Pinpoint the cell where the given text exists, returning its (x, y) midpoint coordinate. 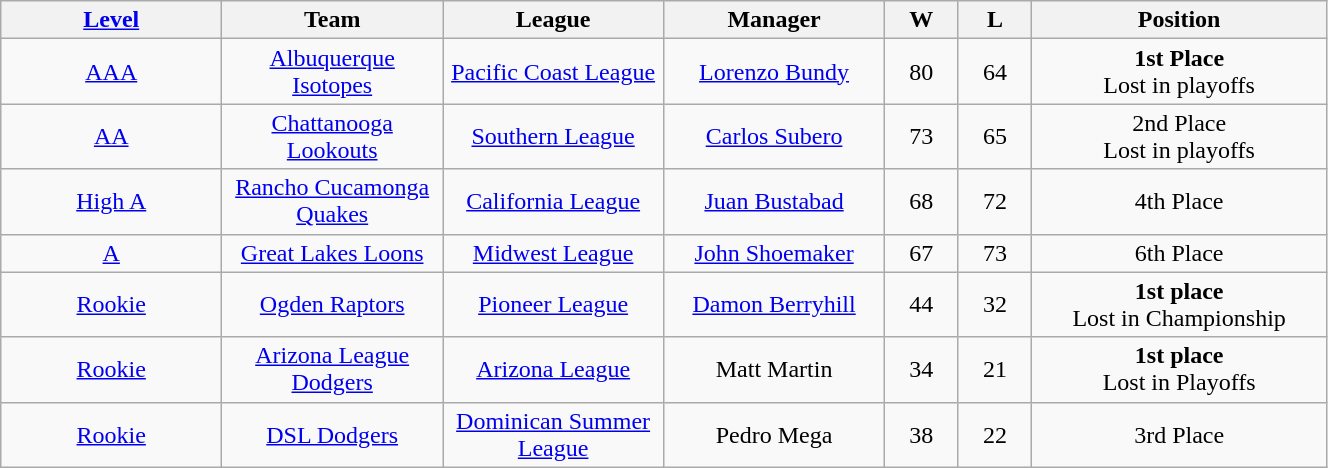
65 (995, 136)
68 (922, 202)
6th Place (1180, 253)
Albuquerque Isotopes (332, 72)
Damon Berryhill (774, 304)
32 (995, 304)
Rancho Cucamonga Quakes (332, 202)
Southern League (554, 136)
1st Place Lost in playoffs (1180, 72)
Carlos Subero (774, 136)
High A (112, 202)
38 (922, 434)
California League (554, 202)
Midwest League (554, 253)
Team (332, 20)
67 (922, 253)
1st place Lost in Championship (1180, 304)
Position (1180, 20)
Chattanooga Lookouts (332, 136)
1st place Lost in Playoffs (1180, 370)
Arizona League (554, 370)
L (995, 20)
21 (995, 370)
80 (922, 72)
22 (995, 434)
AA (112, 136)
Arizona League Dodgers (332, 370)
W (922, 20)
Great Lakes Loons (332, 253)
Matt Martin (774, 370)
64 (995, 72)
Dominican Summer League (554, 434)
Lorenzo Bundy (774, 72)
4th Place (1180, 202)
Pedro Mega (774, 434)
72 (995, 202)
Level (112, 20)
Ogden Raptors (332, 304)
DSL Dodgers (332, 434)
Manager (774, 20)
34 (922, 370)
John Shoemaker (774, 253)
2nd PlaceLost in playoffs (1180, 136)
3rd Place (1180, 434)
44 (922, 304)
AAA (112, 72)
Pioneer League (554, 304)
A (112, 253)
Pacific Coast League (554, 72)
Juan Bustabad (774, 202)
League (554, 20)
